Detect which cell encompasses the target text, then output its [X, Y] center coordinate. 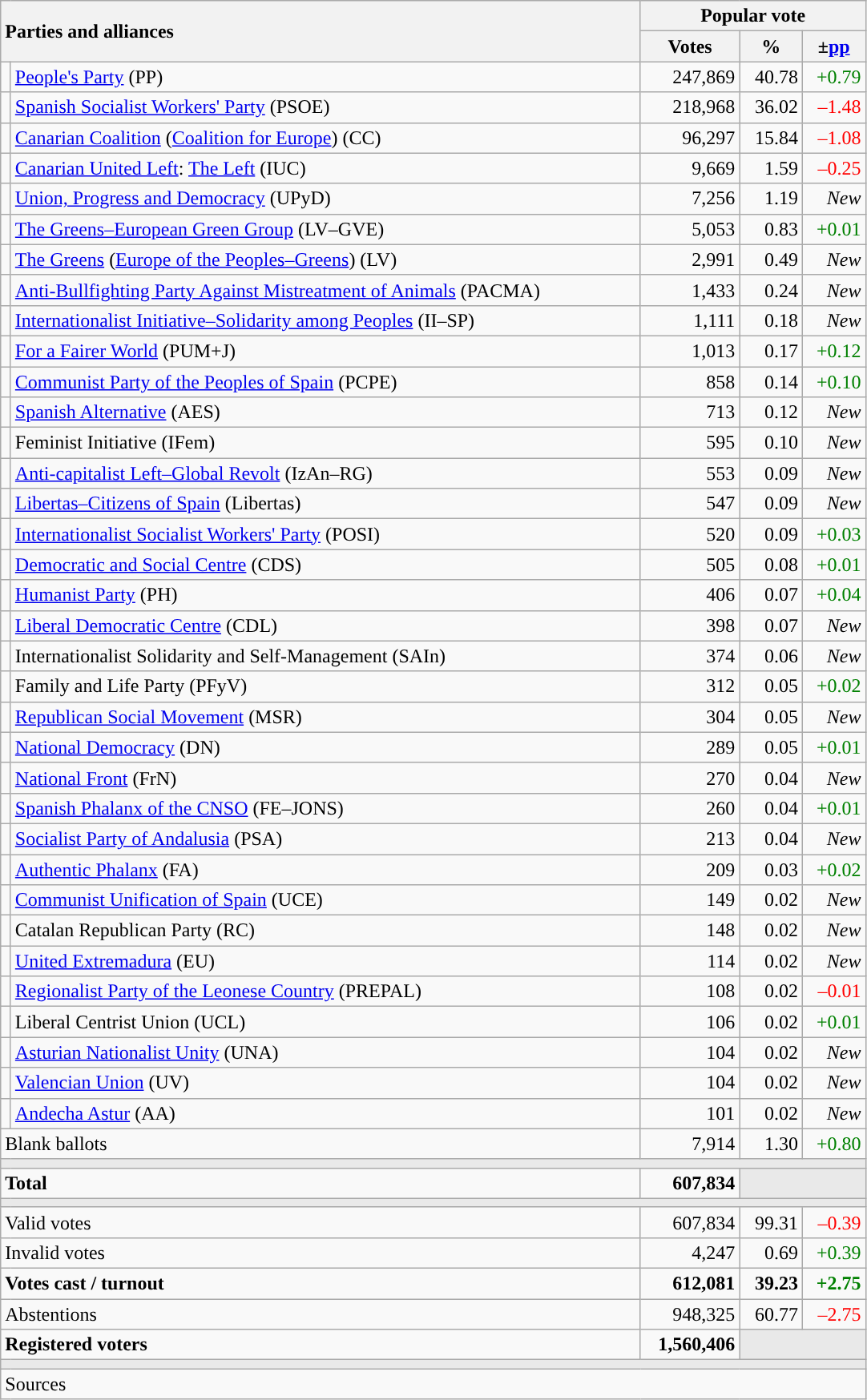
The Greens (Europe of the Peoples–Greens) (LV) [325, 259]
0.69 [771, 1253]
374 [690, 656]
Spanish Phalanx of the CNSO (FE–JONS) [325, 808]
96,297 [690, 138]
260 [690, 808]
Internationalist Socialist Workers' Party (POSI) [325, 534]
398 [690, 626]
Votes [690, 46]
People's Party (PP) [325, 77]
The Greens–European Green Group (LV–GVE) [325, 229]
Popular vote [753, 16]
213 [690, 839]
148 [690, 931]
Canarian United Left: The Left (IUC) [325, 168]
Total [321, 1183]
7,256 [690, 199]
114 [690, 961]
Democratic and Social Centre (CDS) [325, 565]
Liberal Centrist Union (UCL) [325, 1022]
Liberal Democratic Centre (CDL) [325, 626]
Authentic Phalanx (FA) [325, 869]
Socialist Party of Andalusia (PSA) [325, 839]
Family and Life Party (PFyV) [325, 686]
209 [690, 869]
Regionalist Party of the Leonese Country (PREPAL) [325, 992]
% [771, 46]
106 [690, 1022]
0.83 [771, 229]
+0.04 [833, 595]
+0.79 [833, 77]
101 [690, 1113]
National Democracy (DN) [325, 747]
108 [690, 992]
0.17 [771, 351]
0.14 [771, 382]
±pp [833, 46]
1,433 [690, 290]
Votes cast / turnout [321, 1283]
+0.12 [833, 351]
99.31 [771, 1222]
+0.80 [833, 1144]
149 [690, 900]
+2.75 [833, 1283]
Union, Progress and Democracy (UPyD) [325, 199]
0.18 [771, 320]
547 [690, 504]
1,013 [690, 351]
Catalan Republican Party (RC) [325, 931]
Asturian Nationalist Unity (UNA) [325, 1052]
Spanish Socialist Workers' Party (PSOE) [325, 107]
0.49 [771, 259]
Valencian Union (UV) [325, 1083]
–0.01 [833, 992]
40.78 [771, 77]
858 [690, 382]
1.59 [771, 168]
520 [690, 534]
+0.03 [833, 534]
9,669 [690, 168]
Internationalist Solidarity and Self-Management (SAIn) [325, 656]
Republican Social Movement (MSR) [325, 717]
Feminist Initiative (IFem) [325, 443]
289 [690, 747]
39.23 [771, 1283]
Communist Party of the Peoples of Spain (PCPE) [325, 382]
Internationalist Initiative–Solidarity among Peoples (II–SP) [325, 320]
Anti-Bullfighting Party Against Mistreatment of Animals (PACMA) [325, 290]
–0.39 [833, 1222]
Abstentions [321, 1314]
505 [690, 565]
1,111 [690, 320]
Humanist Party (PH) [325, 595]
0.03 [771, 869]
406 [690, 595]
Communist Unification of Spain (UCE) [325, 900]
247,869 [690, 77]
–1.48 [833, 107]
1.19 [771, 199]
2,991 [690, 259]
Sources [433, 1384]
948,325 [690, 1314]
For a Fairer World (PUM+J) [325, 351]
1.30 [771, 1144]
0.08 [771, 565]
Canarian Coalition (Coalition for Europe) (CC) [325, 138]
National Front (FrN) [325, 778]
–0.25 [833, 168]
Libertas–Citizens of Spain (Libertas) [325, 504]
60.77 [771, 1314]
312 [690, 686]
713 [690, 412]
+0.39 [833, 1253]
United Extremadura (EU) [325, 961]
270 [690, 778]
–2.75 [833, 1314]
–1.08 [833, 138]
612,081 [690, 1283]
Blank ballots [321, 1144]
15.84 [771, 138]
4,247 [690, 1253]
Registered voters [321, 1345]
0.24 [771, 290]
304 [690, 717]
Valid votes [321, 1222]
0.06 [771, 656]
218,968 [690, 107]
595 [690, 443]
+0.10 [833, 382]
Parties and alliances [321, 31]
Invalid votes [321, 1253]
0.12 [771, 412]
553 [690, 473]
Anti-capitalist Left–Global Revolt (IzAn–RG) [325, 473]
1,560,406 [690, 1345]
7,914 [690, 1144]
Spanish Alternative (AES) [325, 412]
36.02 [771, 107]
5,053 [690, 229]
Andecha Astur (AA) [325, 1113]
0.10 [771, 443]
